Provide the (x, y) coordinate of the cell's center where the given text is located.  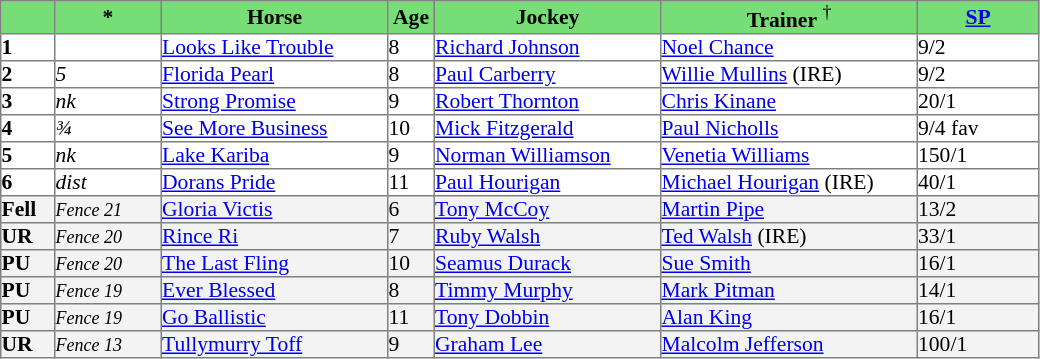
Florida Pearl (274, 74)
Norman Williamson (547, 154)
See More Business (274, 128)
Lake Kariba (274, 154)
Go Ballistic (274, 316)
Tony McCoy (547, 208)
Timmy Murphy (547, 290)
Paul Nicholls (789, 128)
Fence 13 (108, 344)
dist (108, 182)
Robert Thornton (547, 100)
Fell (28, 208)
Dorans Pride (274, 182)
Strong Promise (274, 100)
14/1 (978, 290)
20/1 (978, 100)
Ever Blessed (274, 290)
7 (411, 236)
Rince Ri (274, 236)
Trainer † (789, 18)
Ruby Walsh (547, 236)
Looks Like Trouble (274, 46)
* (108, 18)
Malcolm Jefferson (789, 344)
SP (978, 18)
Paul Hourigan (547, 182)
Tullymurry Toff (274, 344)
Horse (274, 18)
Mick Fitzgerald (547, 128)
4 (28, 128)
Alan King (789, 316)
Gloria Victis (274, 208)
3 (28, 100)
Richard Johnson (547, 46)
9/4 fav (978, 128)
Ted Walsh (IRE) (789, 236)
Martin Pipe (789, 208)
2 (28, 74)
13/2 (978, 208)
Seamus Durack (547, 262)
Sue Smith (789, 262)
Age (411, 18)
100/1 (978, 344)
Noel Chance (789, 46)
Venetia Williams (789, 154)
Jockey (547, 18)
Michael Hourigan (IRE) (789, 182)
¾ (108, 128)
Mark Pitman (789, 290)
Tony Dobbin (547, 316)
Chris Kinane (789, 100)
1 (28, 46)
Paul Carberry (547, 74)
The Last Fling (274, 262)
Willie Mullins (IRE) (789, 74)
40/1 (978, 182)
Fence 21 (108, 208)
Graham Lee (547, 344)
150/1 (978, 154)
33/1 (978, 236)
